Locate the cell with the specified text and output its [x, y] center coordinate. 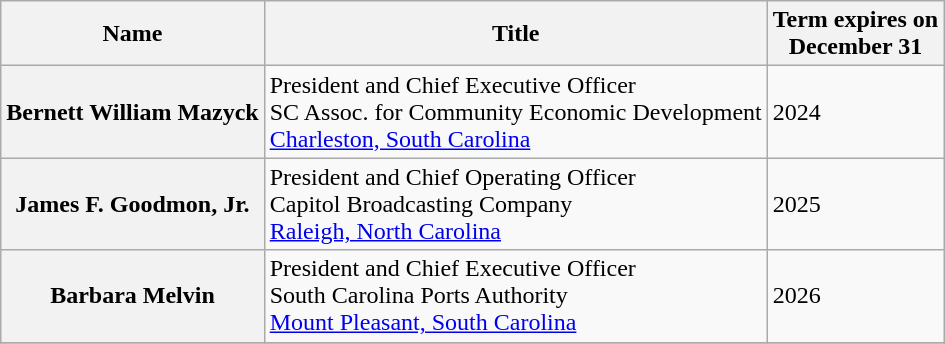
James F. Goodmon, Jr. [132, 204]
Name [132, 34]
Bernett William Mazyck [132, 112]
President and Chief Executive OfficerSC Assoc. for Community Economic DevelopmentCharleston, South Carolina [516, 112]
Title [516, 34]
Barbara Melvin [132, 296]
President and Chief Executive OfficerSouth Carolina Ports AuthorityMount Pleasant, South Carolina [516, 296]
President and Chief Operating OfficerCapitol Broadcasting CompanyRaleigh, North Carolina [516, 204]
2026 [855, 296]
2024 [855, 112]
Term expires onDecember 31 [855, 34]
2025 [855, 204]
